Return the (X, Y) coordinate for the center point of the cell that contains the specified text.  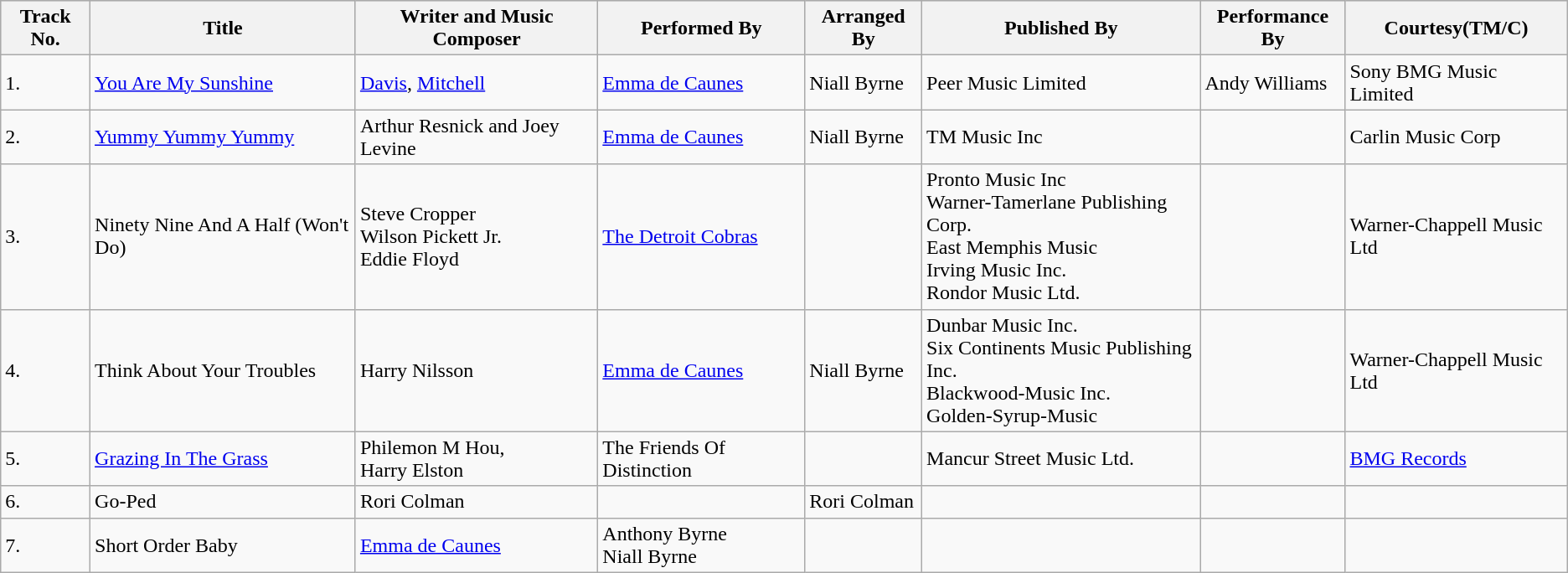
The Detroit Cobras (702, 236)
Ninety Nine And A Half (Won't Do) (223, 236)
Published By (1061, 28)
The Friends Of Distinction (702, 459)
Peer Music Limited (1061, 82)
Andy Williams (1273, 82)
Sony BMG Music Limited (1456, 82)
6. (45, 502)
Short Order Baby (223, 545)
Track No. (45, 28)
3. (45, 236)
Steve CropperWilson Pickett Jr.Eddie Floyd (476, 236)
Yummy Yummy Yummy (223, 137)
Philemon M Hou,Harry Elston (476, 459)
Grazing In The Grass (223, 459)
Carlin Music Corp (1456, 137)
BMG Records (1456, 459)
Writer and Music Composer (476, 28)
Mancur Street Music Ltd. (1061, 459)
Pronto Music IncWarner-Tamerlane Publishing Corp.East Memphis MusicIrving Music Inc.Rondor Music Ltd. (1061, 236)
7. (45, 545)
Performance By (1273, 28)
Courtesy(TM/C) (1456, 28)
2. (45, 137)
1. (45, 82)
TM Music Inc (1061, 137)
Dunbar Music Inc.Six Continents Music Publishing Inc.Blackwood-Music Inc.Golden-Syrup-Music (1061, 370)
Go-Ped (223, 502)
5. (45, 459)
Arranged By (864, 28)
Arthur Resnick and Joey Levine (476, 137)
Davis, Mitchell (476, 82)
Think About Your Troubles (223, 370)
Performed By (702, 28)
Anthony ByrneNiall Byrne (702, 545)
You Are My Sunshine (223, 82)
Harry Nilsson (476, 370)
4. (45, 370)
Title (223, 28)
